Pinpoint the cell where the given text exists, returning its [x, y] midpoint coordinate. 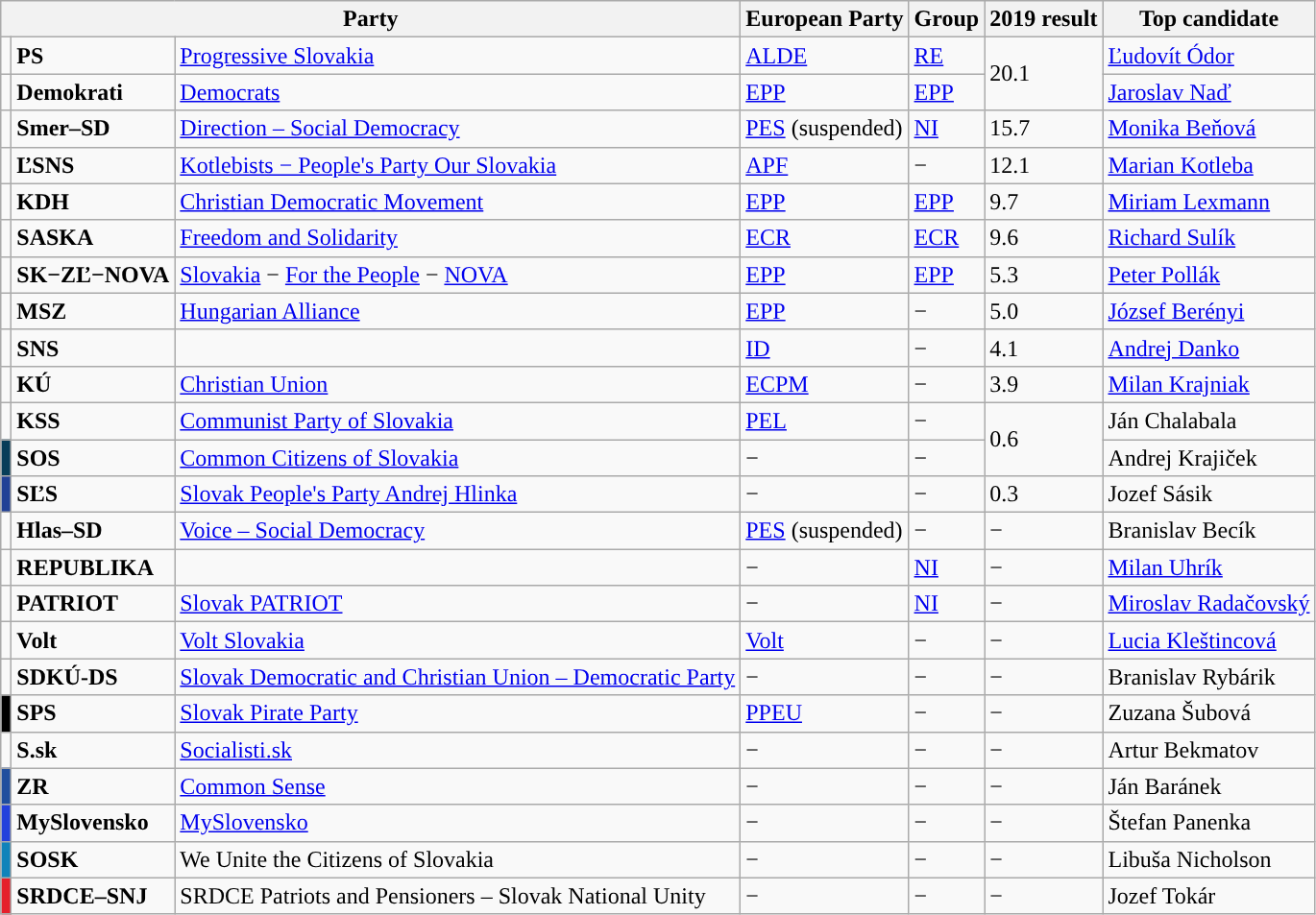
Socialisti.sk [457, 750]
PPEU [824, 713]
Milan Krajniak [1208, 384]
József Berényi [1208, 311]
PATRIOT [93, 604]
Miroslav Radačovský [1208, 604]
Lucia Kleštincová [1208, 640]
9.7 [1043, 202]
We Unite the Citizens of Slovakia [457, 859]
ID [824, 348]
Slovak Democratic and Christian Union – Democratic Party [457, 677]
12.1 [1043, 165]
PS [93, 56]
Ján Baránek [1208, 786]
0.3 [1043, 494]
Common Citizens of Slovakia [457, 458]
SPS [93, 713]
Slovak People's Party Andrej Hlinka [457, 494]
SOSK [93, 859]
Volt Slovakia [457, 640]
KDH [93, 202]
SNS [93, 348]
Jozef Tokár [1208, 896]
SRDCE–SNJ [93, 896]
MSZ [93, 311]
Libuša Nicholson [1208, 859]
9.6 [1043, 238]
Demokrati [93, 92]
Jaroslav Naď [1208, 92]
Democrats [457, 92]
Andrej Danko [1208, 348]
Hlas–SD [93, 531]
Artur Bekmatov [1208, 750]
Zuzana Šubová [1208, 713]
Slovak PATRIOT [457, 604]
Slovakia − For the People − NOVA [457, 275]
SDKÚ-DS [93, 677]
Milan Uhrík [1208, 567]
REPUBLIKA [93, 567]
Smer–SD [93, 129]
RE [947, 56]
5.3 [1043, 275]
ZR [93, 786]
Hungarian Alliance [457, 311]
3.9 [1043, 384]
20.1 [1043, 74]
SĽS [93, 494]
Ľudovít Ódor [1208, 56]
15.7 [1043, 129]
Progressive Slovakia [457, 56]
Kotlebists − People's Party Our Slovakia [457, 165]
Branislav Becík [1208, 531]
Monika Beňová [1208, 129]
Jozef Sásik [1208, 494]
Ján Chalabala [1208, 421]
Group [947, 19]
Slovak Pirate Party [457, 713]
SASKA [93, 238]
Branislav Rybárik [1208, 677]
S.sk [93, 750]
SOS [93, 458]
ECPM [824, 384]
Freedom and Solidarity [457, 238]
5.0 [1043, 311]
Top candidate [1208, 19]
Andrej Krajiček [1208, 458]
Voice – Social Democracy [457, 531]
Direction – Social Democracy [457, 129]
KSS [93, 421]
2019 result [1043, 19]
ALDE [824, 56]
Christian Democratic Movement [457, 202]
European Party [824, 19]
APF [824, 165]
ĽSNS [93, 165]
Štefan Panenka [1208, 823]
Party [371, 19]
Christian Union [457, 384]
0.6 [1043, 439]
Miriam Lexmann [1208, 202]
PEL [824, 421]
SK−ZĽ−NOVA [93, 275]
Richard Sulík [1208, 238]
Marian Kotleba [1208, 165]
Peter Pollák [1208, 275]
Common Sense [457, 786]
SRDCE Patriots and Pensioners – Slovak National Unity [457, 896]
KÚ [93, 384]
Communist Party of Slovakia [457, 421]
4.1 [1043, 348]
